Determine the [x, y] coordinate at the center of the cell enclosing the given text.  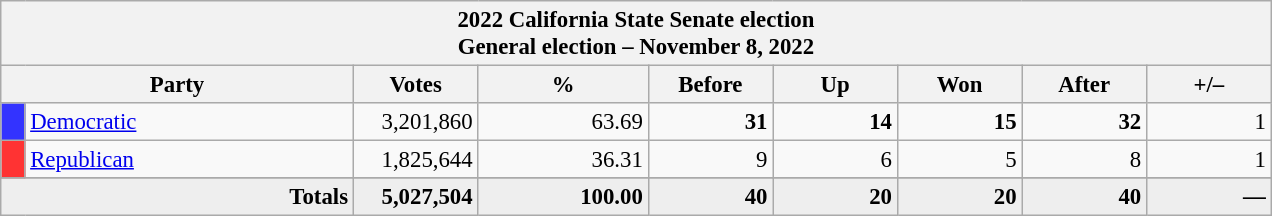
Won [960, 85]
14 [836, 122]
— [1208, 197]
36.31 [563, 160]
8 [1084, 160]
31 [710, 122]
3,201,860 [416, 122]
Up [836, 85]
% [563, 85]
6 [836, 160]
Votes [416, 85]
Before [710, 85]
5,027,504 [416, 197]
9 [710, 160]
Party [178, 85]
+/– [1208, 85]
Democratic [189, 122]
5 [960, 160]
After [1084, 85]
Republican [189, 160]
2022 California State Senate electionGeneral election – November 8, 2022 [636, 34]
63.69 [563, 122]
15 [960, 122]
32 [1084, 122]
1,825,644 [416, 160]
100.00 [563, 197]
Totals [178, 197]
